Provide the [x, y] coordinate of the cell's center where the given text is located.  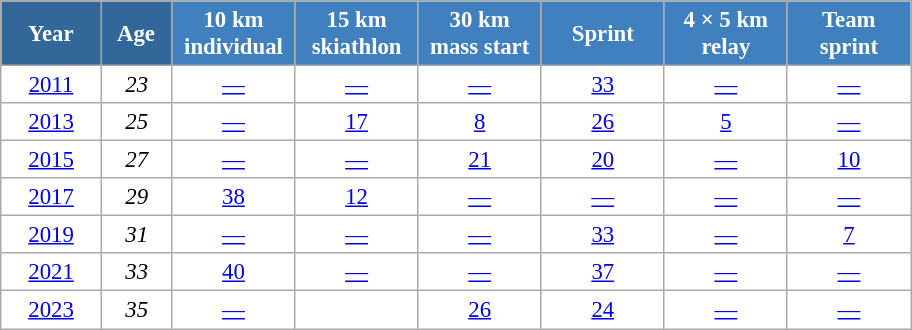
20 [602, 160]
25 [136, 122]
Team sprint [848, 34]
7 [848, 235]
2011 [52, 85]
23 [136, 85]
37 [602, 273]
38 [234, 197]
8 [480, 122]
35 [136, 310]
Age [136, 34]
15 km skiathlon [356, 34]
2015 [52, 160]
17 [356, 122]
Sprint [602, 34]
29 [136, 197]
12 [356, 197]
4 × 5 km relay [726, 34]
30 km mass start [480, 34]
10 km individual [234, 34]
10 [848, 160]
5 [726, 122]
2023 [52, 310]
31 [136, 235]
21 [480, 160]
24 [602, 310]
2017 [52, 197]
2021 [52, 273]
2013 [52, 122]
27 [136, 160]
2019 [52, 235]
40 [234, 273]
Year [52, 34]
